For the text-containing cell, return its midpoint in [X, Y] coordinate format. 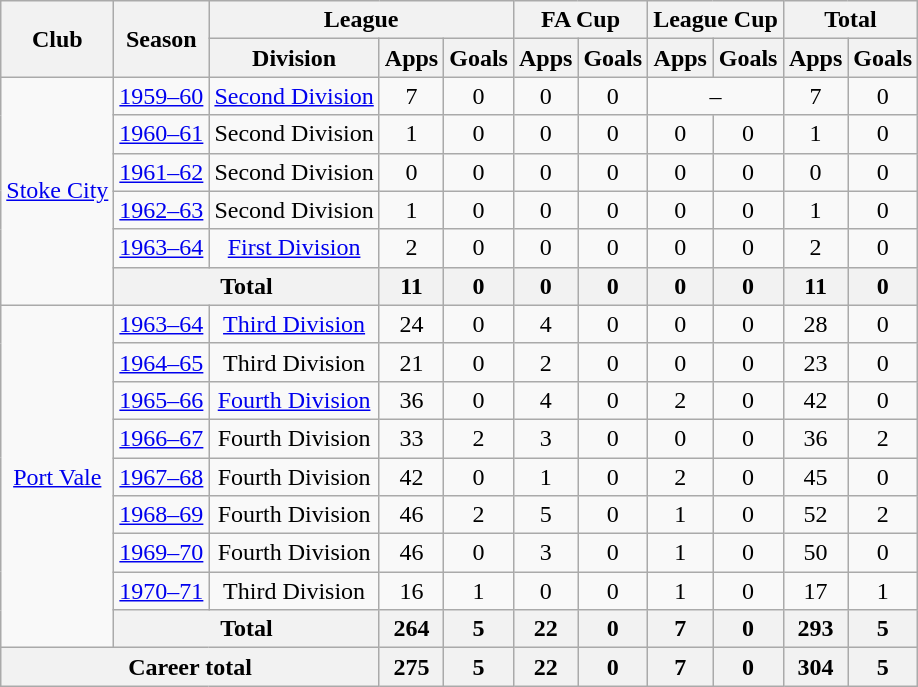
Career total [190, 667]
1966–67 [162, 438]
1959–60 [162, 96]
33 [411, 438]
16 [411, 591]
1970–71 [162, 591]
293 [815, 629]
Division [294, 58]
17 [815, 591]
1965–66 [162, 400]
1962–63 [162, 210]
264 [411, 629]
24 [411, 324]
Club [58, 39]
50 [815, 553]
1964–65 [162, 362]
Stoke City [58, 191]
1961–62 [162, 172]
21 [411, 362]
League [362, 20]
1960–61 [162, 134]
First Division [294, 248]
League Cup [716, 20]
FA Cup [580, 20]
275 [411, 667]
28 [815, 324]
45 [815, 477]
1969–70 [162, 553]
Port Vale [58, 476]
1968–69 [162, 515]
Season [162, 39]
23 [815, 362]
304 [815, 667]
52 [815, 515]
– [716, 96]
1967–68 [162, 477]
